Return [x, y] of the center of cell containing provided text 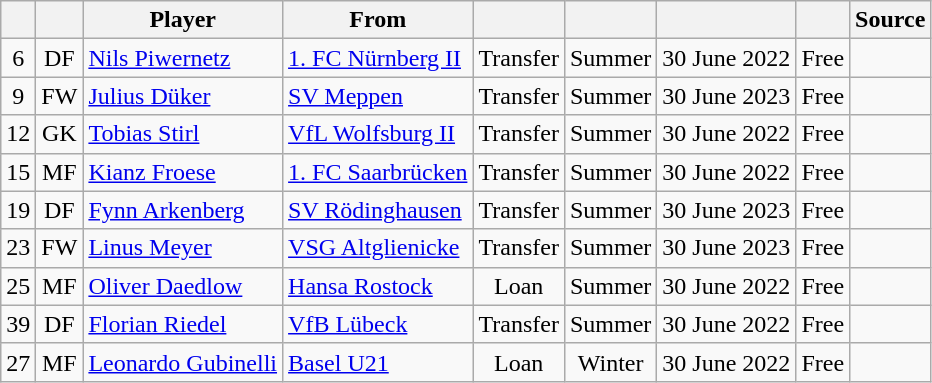
Source [890, 20]
9 [18, 96]
Kianz Froese [183, 172]
SV Rödinghausen [378, 210]
VfL Wolfsburg II [378, 134]
Leonardo Gubinelli [183, 362]
15 [18, 172]
VfB Lübeck [378, 324]
Florian Riedel [183, 324]
Basel U21 [378, 362]
Tobias Stirl [183, 134]
27 [18, 362]
VSG Altglienicke [378, 248]
Fynn Arkenberg [183, 210]
SV Meppen [378, 96]
1. FC Saarbrücken [378, 172]
39 [18, 324]
Julius Düker [183, 96]
1. FC Nürnberg II [378, 58]
Player [183, 20]
Hansa Rostock [378, 286]
25 [18, 286]
Linus Meyer [183, 248]
Winter [610, 362]
Nils Piwernetz [183, 58]
12 [18, 134]
GK [60, 134]
From [378, 20]
Oliver Daedlow [183, 286]
6 [18, 58]
23 [18, 248]
19 [18, 210]
